Output the (x, y) coordinate of the center of the cell containing the given text.  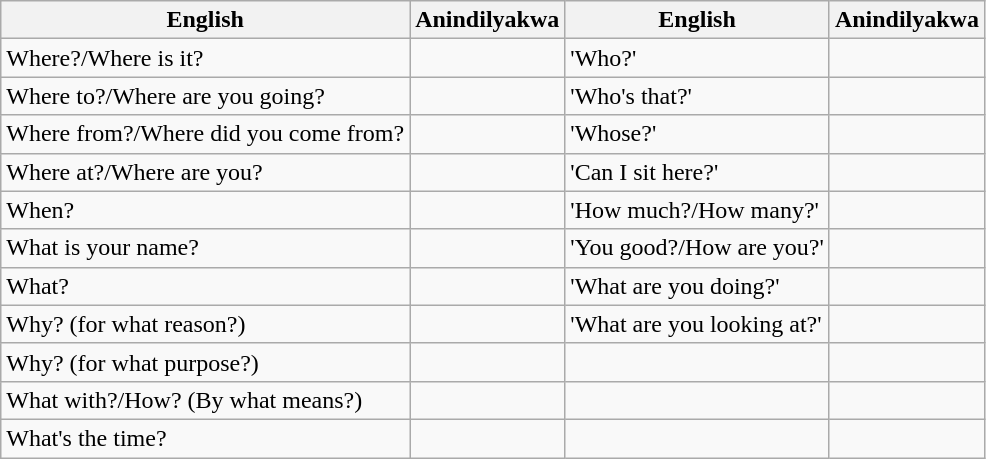
'What are you looking at?' (698, 324)
Where from?/Where did you come from? (206, 134)
When? (206, 210)
What? (206, 286)
'Who?' (698, 58)
'How much?/How many?' (698, 210)
Why? (for what purpose?) (206, 362)
Why? (for what reason?) (206, 324)
'What are you doing?' (698, 286)
Where?/Where is it? (206, 58)
'You good?/How are you?' (698, 248)
Where at?/Where are you? (206, 172)
What with?/How? (By what means?) (206, 400)
Where to?/Where are you going? (206, 96)
What is your name? (206, 248)
'Who's that?' (698, 96)
What's the time? (206, 438)
'Whose?' (698, 134)
'Can I sit here?' (698, 172)
